Identify which cell holds the provided text, then report its (X, Y) central coordinate. 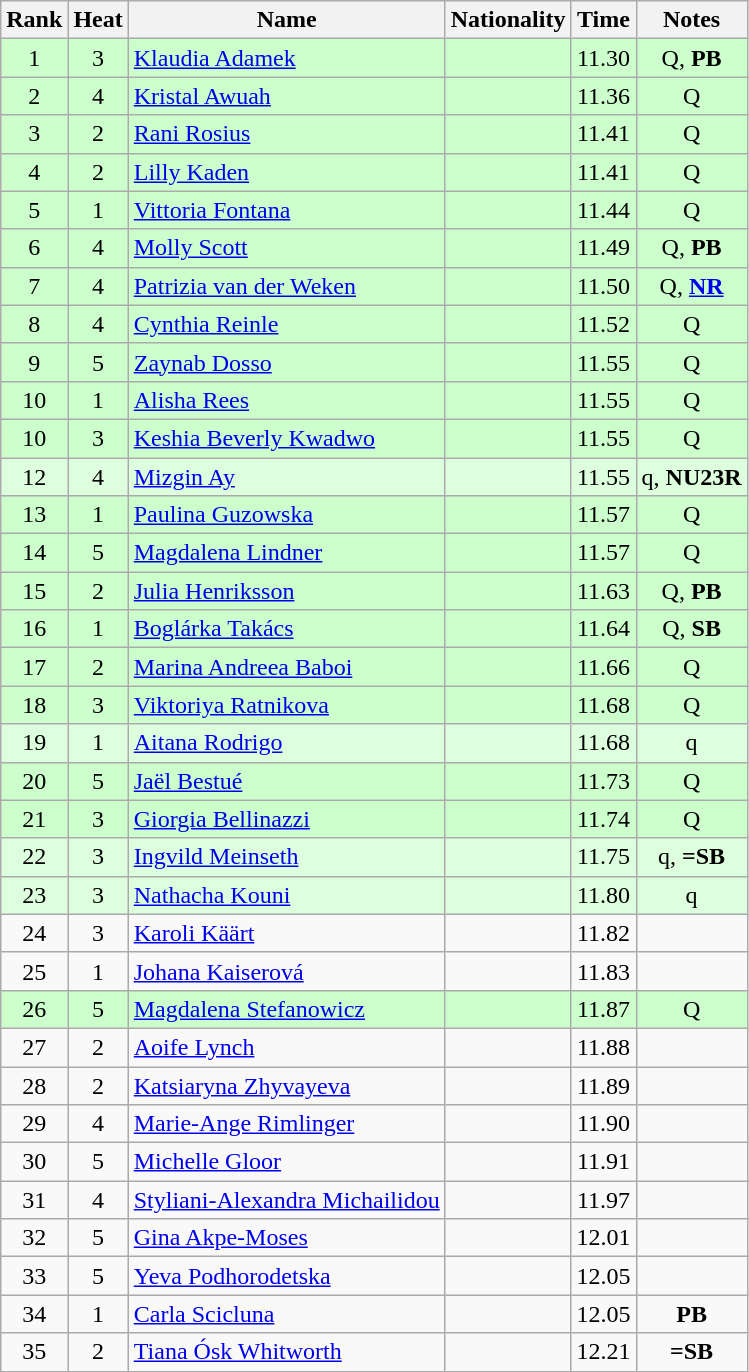
q, NU23R (692, 477)
Marina Andreea Baboi (286, 667)
Q, NR (692, 286)
PB (692, 1314)
Name (286, 20)
Patrizia van der Weken (286, 286)
23 (34, 895)
Keshia Beverly Kwadwo (286, 438)
Johana Kaiserová (286, 971)
Magdalena Lindner (286, 553)
7 (34, 286)
Marie-Ange Rimlinger (286, 1124)
18 (34, 705)
Gina Akpe-Moses (286, 1238)
Klaudia Adamek (286, 58)
22 (34, 857)
Julia Henriksson (286, 591)
Michelle Gloor (286, 1162)
12.01 (604, 1238)
11.74 (604, 819)
25 (34, 971)
Paulina Guzowska (286, 515)
11.63 (604, 591)
Giorgia Bellinazzi (286, 819)
19 (34, 743)
q, =SB (692, 857)
Zaynab Dosso (286, 362)
Aoife Lynch (286, 1047)
Notes (692, 20)
11.75 (604, 857)
11.90 (604, 1124)
Katsiaryna Zhyvayeva (286, 1085)
11.97 (604, 1200)
11.89 (604, 1085)
11.50 (604, 286)
17 (34, 667)
20 (34, 781)
Boglárka Takács (286, 629)
Viktoriya Ratnikova (286, 705)
Tiana Ósk Whitworth (286, 1352)
27 (34, 1047)
11.87 (604, 1009)
13 (34, 515)
32 (34, 1238)
15 (34, 591)
Jaël Bestué (286, 781)
11.88 (604, 1047)
30 (34, 1162)
21 (34, 819)
11.83 (604, 971)
11.49 (604, 248)
26 (34, 1009)
Rank (34, 20)
Time (604, 20)
Heat (98, 20)
11.36 (604, 96)
29 (34, 1124)
16 (34, 629)
28 (34, 1085)
11.80 (604, 895)
Q, SB (692, 629)
Karoli Käärt (286, 933)
Vittoria Fontana (286, 210)
24 (34, 933)
6 (34, 248)
35 (34, 1352)
Nationality (508, 20)
=SB (692, 1352)
8 (34, 324)
Aitana Rodrigo (286, 743)
Rani Rosius (286, 134)
12 (34, 477)
34 (34, 1314)
Lilly Kaden (286, 172)
Alisha Rees (286, 400)
Yeva Podhorodetska (286, 1276)
11.66 (604, 667)
Carla Scicluna (286, 1314)
Mizgin Ay (286, 477)
Cynthia Reinle (286, 324)
14 (34, 553)
11.30 (604, 58)
Ingvild Meinseth (286, 857)
12.21 (604, 1352)
31 (34, 1200)
11.73 (604, 781)
Styliani-Alexandra Michailidou (286, 1200)
11.44 (604, 210)
11.82 (604, 933)
11.91 (604, 1162)
11.64 (604, 629)
11.52 (604, 324)
Nathacha Kouni (286, 895)
Magdalena Stefanowicz (286, 1009)
Kristal Awuah (286, 96)
9 (34, 362)
Molly Scott (286, 248)
33 (34, 1276)
